From the cell containing the given text, extract its center point as (x, y) coordinate. 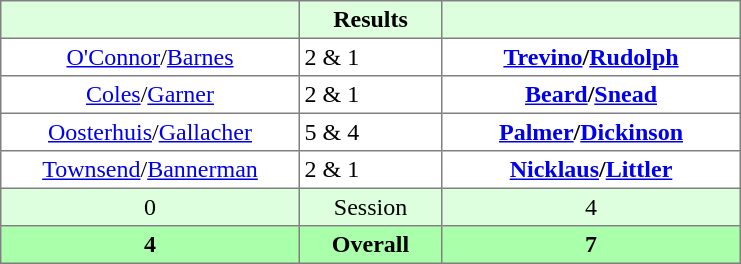
7 (591, 245)
Oosterhuis/Gallacher (150, 132)
Trevino/Rudolph (591, 57)
Beard/Snead (591, 95)
Coles/Garner (150, 95)
5 & 4 (370, 132)
Nicklaus/Littler (591, 170)
Session (370, 207)
0 (150, 207)
Results (370, 20)
O'Connor/Barnes (150, 57)
Palmer/Dickinson (591, 132)
Townsend/Bannerman (150, 170)
Overall (370, 245)
